Find where the given text appears and provide that cell's center as [x, y] coordinate. 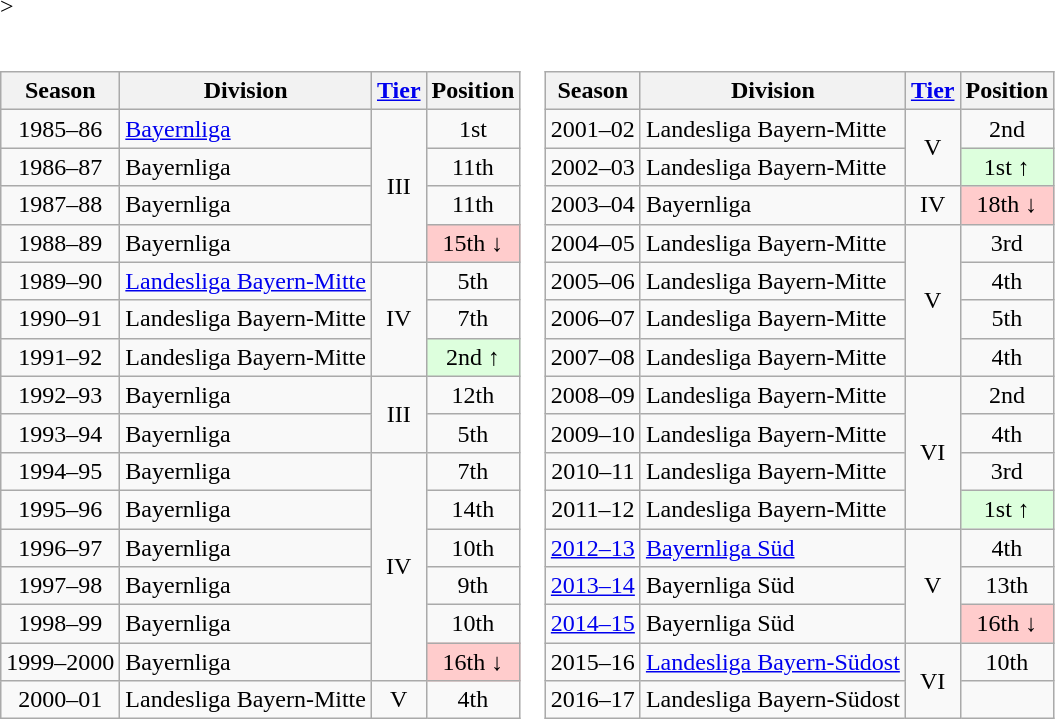
2008–09 [592, 395]
1987–88 [60, 205]
2002–03 [592, 167]
12th [473, 395]
2015–16 [592, 662]
2004–05 [592, 243]
2003–04 [592, 205]
1999–2000 [60, 662]
13th [1007, 586]
1985–86 [60, 129]
2013–14 [592, 586]
1993–94 [60, 433]
2016–17 [592, 700]
1994–95 [60, 471]
1998–99 [60, 624]
1989–90 [60, 281]
1997–98 [60, 586]
1996–97 [60, 547]
18th ↓ [1007, 205]
2012–13 [592, 547]
1992–93 [60, 395]
1990–91 [60, 319]
14th [473, 509]
9th [473, 586]
1st [473, 129]
2006–07 [592, 319]
2009–10 [592, 433]
1991–92 [60, 357]
2000–01 [60, 700]
2011–12 [592, 509]
2nd ↑ [473, 357]
1995–96 [60, 509]
1988–89 [60, 243]
2001–02 [592, 129]
15th ↓ [473, 243]
2014–15 [592, 624]
1986–87 [60, 167]
2010–11 [592, 471]
2005–06 [592, 281]
2007–08 [592, 357]
